Output the [X, Y] coordinate of the center of the cell containing the given text.  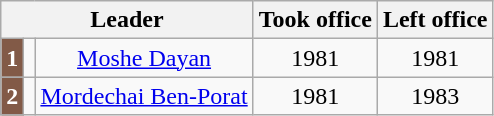
Moshe Dayan [144, 58]
1 [12, 58]
Left office [435, 20]
1983 [435, 96]
Leader [127, 20]
Mordechai Ben-Porat [144, 96]
Took office [315, 20]
2 [12, 96]
